Find where the given text appears and provide that cell's center as (X, Y) coordinate. 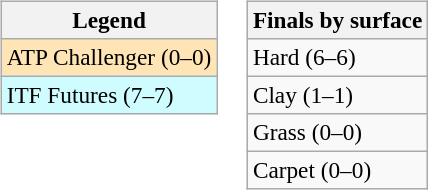
Legend (108, 20)
Finals by surface (337, 20)
ITF Futures (7–7) (108, 95)
ATP Challenger (0–0) (108, 57)
Clay (1–1) (337, 95)
Hard (6–6) (337, 57)
Carpet (0–0) (337, 171)
Grass (0–0) (337, 133)
